Output the [X, Y] coordinate of the center of the cell containing the given text.  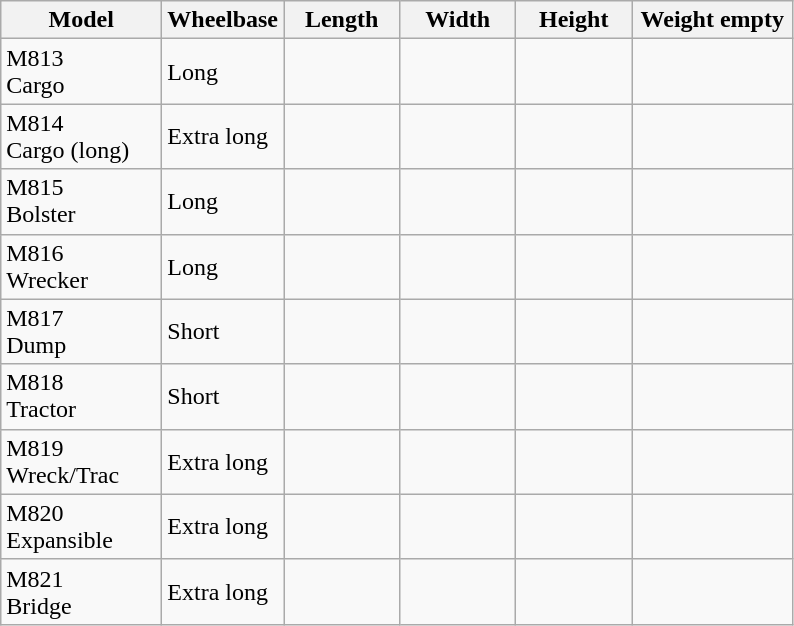
M820 Expansible [82, 526]
M818 Tractor [82, 396]
Model [82, 20]
M817 Dump [82, 332]
Weight empty [712, 20]
M821 Bridge [82, 592]
M813 Cargo [82, 72]
M815 Bolster [82, 202]
M816 Wrecker [82, 266]
M819 Wreck/Trac [82, 462]
Length [342, 20]
Wheelbase [223, 20]
Width [458, 20]
Height [574, 20]
M814 Cargo (long) [82, 136]
